Provide the (X, Y) coordinate of the cell's center where the given text is located.  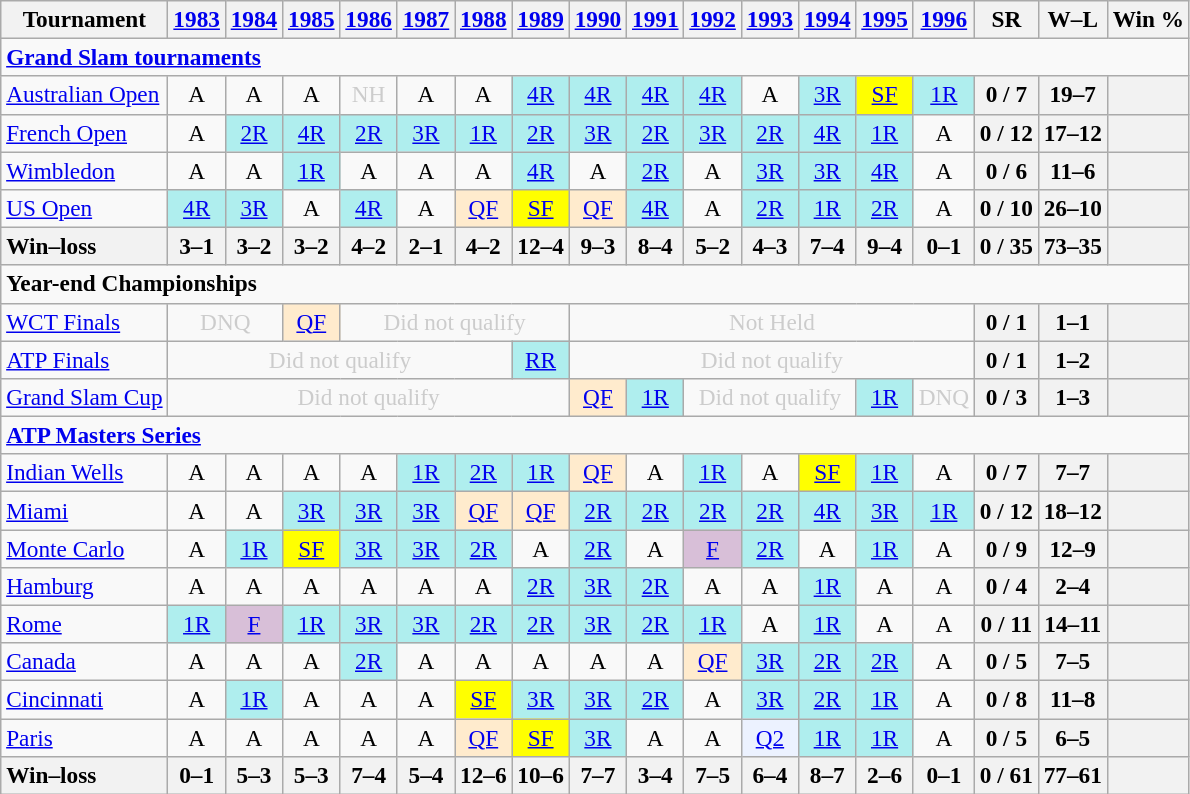
1–1 (1072, 322)
1–2 (1072, 359)
SR (1006, 19)
1985 (312, 19)
Hamburg (84, 586)
4–3 (770, 246)
1984 (254, 19)
Not Held (772, 322)
2–4 (1072, 586)
0 / 11 (1006, 624)
0 / 9 (1006, 548)
Grand Slam tournaments (596, 57)
Tournament (84, 19)
1–3 (1072, 397)
10–6 (540, 775)
0 / 6 (1006, 170)
0 / 4 (1006, 586)
1992 (712, 19)
9–3 (598, 246)
12–4 (540, 246)
ATP Finals (84, 359)
Win % (1148, 19)
6–5 (1072, 737)
11–8 (1072, 699)
0 / 8 (1006, 699)
1983 (196, 19)
1987 (426, 19)
Monte Carlo (84, 548)
French Open (84, 133)
ATP Masters Series (596, 435)
77–61 (1072, 775)
1991 (656, 19)
5–2 (712, 246)
Canada (84, 662)
73–35 (1072, 246)
Wimbledon (84, 170)
26–10 (1072, 208)
0 / 35 (1006, 246)
19–7 (1072, 95)
12–9 (1072, 548)
Miami (84, 510)
11–6 (1072, 170)
Year-end Championships (596, 284)
5–4 (426, 775)
3–1 (196, 246)
Cincinnati (84, 699)
W–L (1072, 19)
Q2 (770, 737)
0 / 61 (1006, 775)
9–4 (884, 246)
8–4 (656, 246)
1993 (770, 19)
1996 (944, 19)
Rome (84, 624)
0 / 10 (1006, 208)
US Open (84, 208)
2–6 (884, 775)
8–7 (828, 775)
0 / 3 (1006, 397)
Paris (84, 737)
2–1 (426, 246)
1990 (598, 19)
RR (540, 359)
12–6 (484, 775)
Indian Wells (84, 473)
3–4 (656, 775)
WCT Finals (84, 322)
1995 (884, 19)
17–12 (1072, 133)
NH (368, 95)
6–4 (770, 775)
1989 (540, 19)
Australian Open (84, 95)
Grand Slam Cup (84, 397)
1994 (828, 19)
1986 (368, 19)
14–11 (1072, 624)
1988 (484, 19)
18–12 (1072, 510)
